From the cell containing the given text, extract its center point as (X, Y) coordinate. 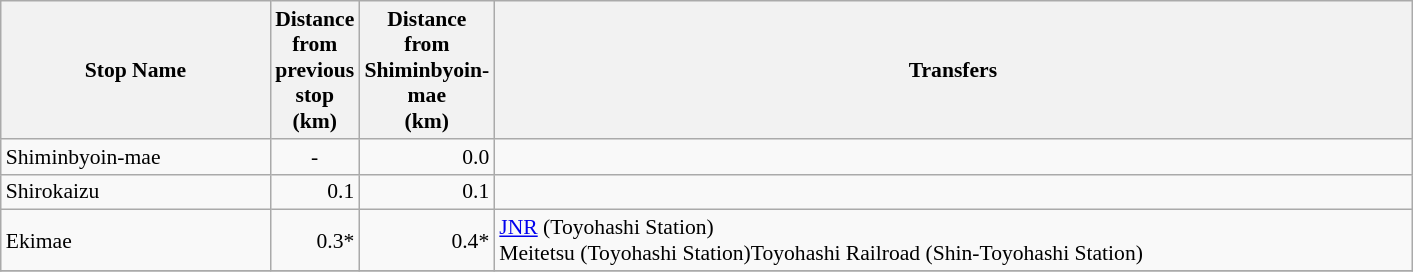
Shirokaizu (136, 192)
- (314, 157)
Transfers (952, 70)
0.4* (426, 240)
Stop Name (136, 70)
Shiminbyoin-mae (136, 157)
0.0 (426, 157)
0.3* (314, 240)
JNR (Toyohashi Station)Meitetsu (Toyohashi Station)Toyohashi Railroad (Shin-Toyohashi Station) (952, 240)
Distance from Shiminbyoin-mae(km) (426, 70)
Ekimae (136, 240)
Distance from previous stop(km) (314, 70)
